Return the [x, y] coordinate for the center point of the cell that contains the specified text.  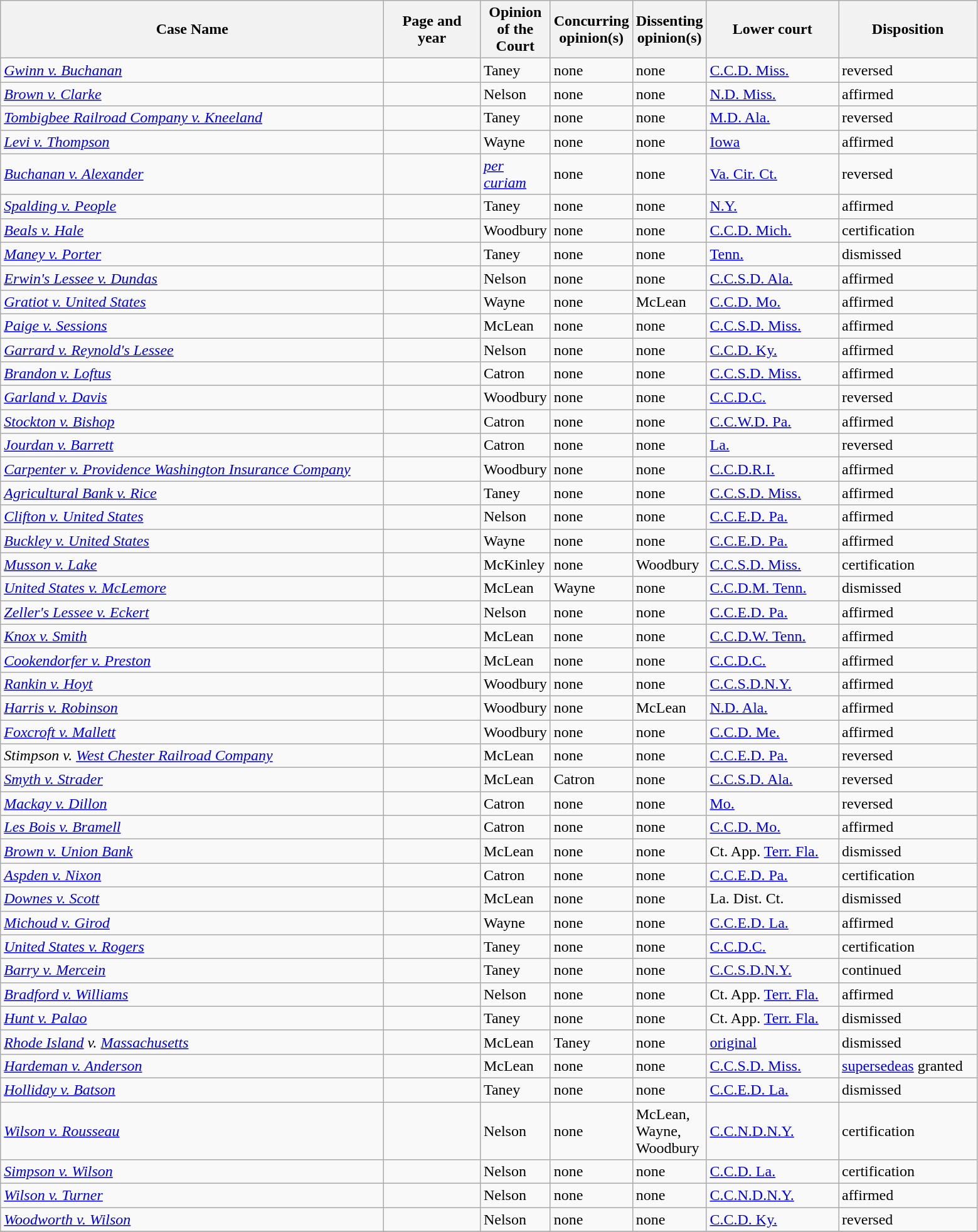
Michoud v. Girod [192, 923]
Case Name [192, 29]
Garrard v. Reynold's Lessee [192, 349]
N.D. Miss. [773, 94]
Tombigbee Railroad Company v. Kneeland [192, 118]
La. Dist. Ct. [773, 899]
C.C.D.W. Tenn. [773, 636]
C.C.D. Miss. [773, 70]
C.C.D.R.I. [773, 469]
Brown v. Clarke [192, 94]
McLean, Wayne, Woodbury [669, 1130]
Knox v. Smith [192, 636]
United States v. Rogers [192, 947]
Hunt v. Palao [192, 1018]
Bradford v. Williams [192, 994]
Brown v. Union Bank [192, 851]
Cookendorfer v. Preston [192, 660]
Aspden v. Nixon [192, 875]
Beals v. Hale [192, 230]
Mo. [773, 804]
original [773, 1042]
C.C.D. Me. [773, 732]
Disposition [908, 29]
Barry v. Mercein [192, 970]
Harris v. Robinson [192, 708]
Jourdan v. Barrett [192, 445]
Foxcroft v. Mallett [192, 732]
Brandon v. Loftus [192, 374]
Smyth v. Strader [192, 780]
Hardeman v. Anderson [192, 1066]
Zeller's Lessee v. Eckert [192, 612]
Stimpson v. West Chester Railroad Company [192, 756]
Gwinn v. Buchanan [192, 70]
Gratiot v. United States [192, 302]
Mackay v. Dillon [192, 804]
Woodworth v. Wilson [192, 1219]
Erwin's Lessee v. Dundas [192, 278]
Agricultural Bank v. Rice [192, 493]
C.C.W.D. Pa. [773, 422]
La. [773, 445]
Wilson v. Turner [192, 1196]
continued [908, 970]
C.C.D. La. [773, 1172]
Musson v. Lake [192, 565]
Stockton v. Bishop [192, 422]
Buchanan v. Alexander [192, 174]
Levi v. Thompson [192, 142]
Concurring opinion(s) [591, 29]
per curiam [515, 174]
Page and year [432, 29]
Opinion of the Court [515, 29]
Iowa [773, 142]
M.D. Ala. [773, 118]
McKinley [515, 565]
Spalding v. People [192, 206]
C.C.D. Mich. [773, 230]
Garland v. Davis [192, 398]
Carpenter v. Providence Washington Insurance Company [192, 469]
Simpson v. Wilson [192, 1172]
Dissenting opinion(s) [669, 29]
N.D. Ala. [773, 708]
N.Y. [773, 206]
Buckley v. United States [192, 541]
Paige v. Sessions [192, 326]
Lower court [773, 29]
Tenn. [773, 254]
United States v. McLemore [192, 588]
Maney v. Porter [192, 254]
Clifton v. United States [192, 517]
Rankin v. Hoyt [192, 684]
Wilson v. Rousseau [192, 1130]
supersedeas granted [908, 1066]
Va. Cir. Ct. [773, 174]
Downes v. Scott [192, 899]
Les Bois v. Bramell [192, 827]
C.C.D.M. Tenn. [773, 588]
Holliday v. Batson [192, 1090]
Rhode Island v. Massachusetts [192, 1042]
